Return (x, y) of the center of cell containing provided text 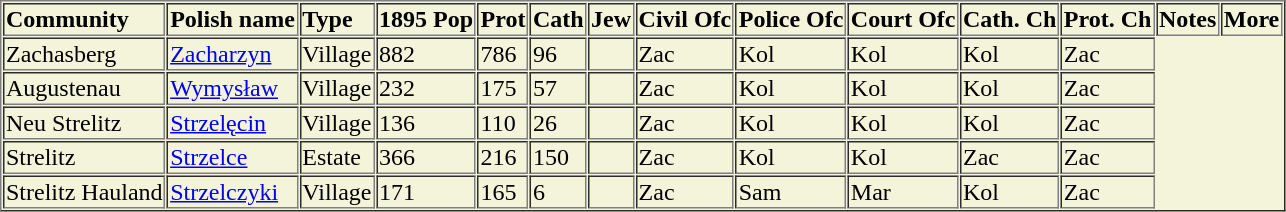
366 (426, 158)
1895 Pop (426, 20)
Sam (792, 192)
Type (336, 20)
Community (84, 20)
Neu Strelitz (84, 122)
Court Ofc (904, 20)
Zachasberg (84, 54)
Police Ofc (792, 20)
Jew (611, 20)
Augustenau (84, 88)
Estate (336, 158)
150 (558, 158)
57 (558, 88)
Wymysław (232, 88)
Prot. Ch (1108, 20)
Civil Ofc (686, 20)
Strzelce (232, 158)
6 (558, 192)
Mar (904, 192)
Strelitz (84, 158)
136 (426, 122)
Cath. Ch (1010, 20)
216 (504, 158)
786 (504, 54)
Zacharzyn (232, 54)
Notes (1188, 20)
Strelitz Hauland (84, 192)
171 (426, 192)
882 (426, 54)
Strzelczyki (232, 192)
Strzelęcin (232, 122)
Polish name (232, 20)
26 (558, 122)
110 (504, 122)
Prot (504, 20)
165 (504, 192)
More (1252, 20)
Cath (558, 20)
232 (426, 88)
96 (558, 54)
175 (504, 88)
